For the text-containing cell, return its midpoint in [x, y] coordinate format. 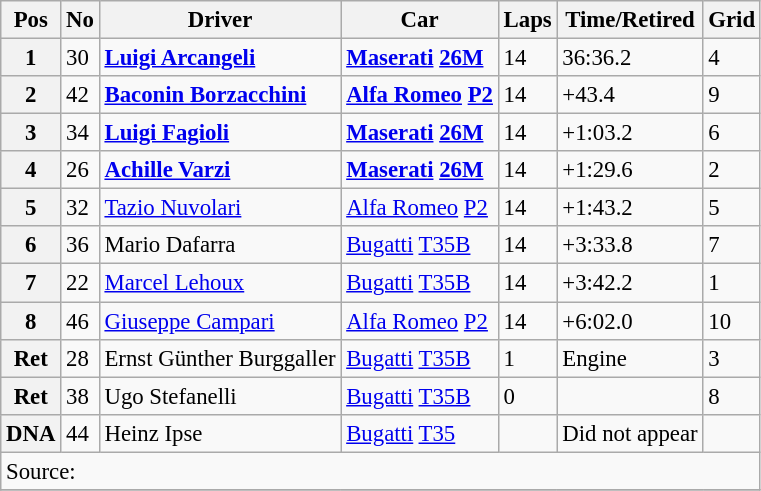
Tazio Nuvolari [220, 208]
Laps [528, 20]
42 [80, 95]
Bugatti T35 [420, 433]
34 [80, 133]
Ugo Stefanelli [220, 396]
Heinz Ipse [220, 433]
Marcel Lehoux [220, 283]
0 [528, 396]
Luigi Fagioli [220, 133]
DNA [31, 433]
Giuseppe Campari [220, 321]
9 [732, 95]
Grid [732, 20]
Pos [31, 20]
+3:33.8 [630, 245]
+6:02.0 [630, 321]
+1:03.2 [630, 133]
36:36.2 [630, 58]
28 [80, 358]
44 [80, 433]
Time/Retired [630, 20]
Engine [630, 358]
32 [80, 208]
Luigi Arcangeli [220, 58]
Source: [381, 471]
No [80, 20]
+1:29.6 [630, 170]
+43.4 [630, 95]
Driver [220, 20]
Baconin Borzacchini [220, 95]
10 [732, 321]
46 [80, 321]
30 [80, 58]
Achille Varzi [220, 170]
26 [80, 170]
38 [80, 396]
Ernst Günther Burggaller [220, 358]
+3:42.2 [630, 283]
36 [80, 245]
+1:43.2 [630, 208]
Mario Dafarra [220, 245]
22 [80, 283]
Did not appear [630, 433]
Car [420, 20]
